Find where the given text appears and provide that cell's center as (X, Y) coordinate. 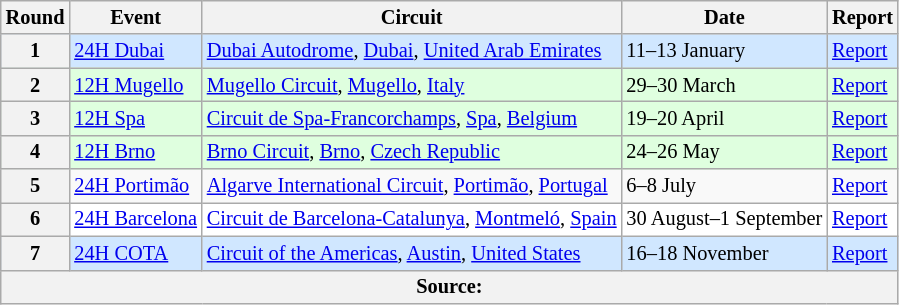
19–20 April (725, 118)
Round (36, 17)
30 August–1 September (725, 219)
4 (36, 152)
Algarve International Circuit, Portimão, Portugal (412, 186)
29–30 March (725, 85)
16–18 November (725, 253)
Circuit of the Americas, Austin, United States (412, 253)
3 (36, 118)
Brno Circuit, Brno, Czech Republic (412, 152)
6 (36, 219)
24H Portimão (136, 186)
Circuit de Spa-Francorchamps, Spa, Belgium (412, 118)
Mugello Circuit, Mugello, Italy (412, 85)
Circuit (412, 17)
11–13 January (725, 51)
24–26 May (725, 152)
7 (36, 253)
12H Spa (136, 118)
Source: (450, 287)
12H Mugello (136, 85)
12H Brno (136, 152)
5 (36, 186)
Circuit de Barcelona-Catalunya, Montmeló, Spain (412, 219)
2 (36, 85)
Date (725, 17)
24H COTA (136, 253)
24H Dubai (136, 51)
Dubai Autodrome, Dubai, United Arab Emirates (412, 51)
1 (36, 51)
24H Barcelona (136, 219)
6–8 July (725, 186)
Event (136, 17)
